Pinpoint the cell where the given text exists, returning its (X, Y) midpoint coordinate. 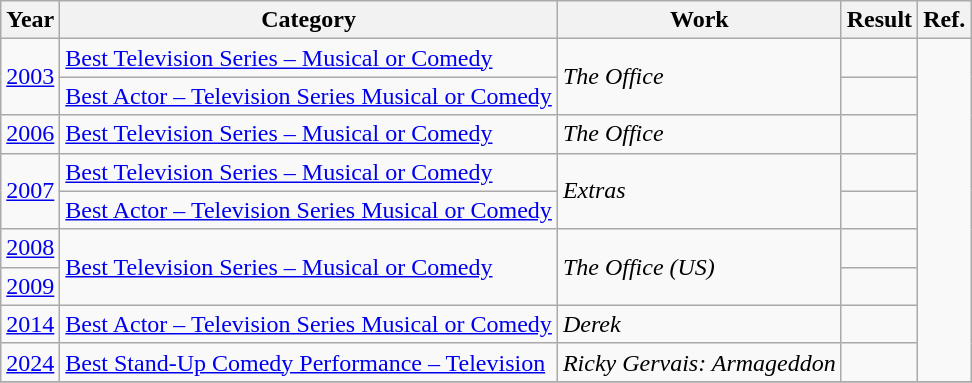
2014 (30, 324)
Result (879, 20)
Derek (699, 324)
2007 (30, 191)
Year (30, 20)
Best Stand-Up Comedy Performance – Television (309, 362)
Category (309, 20)
The Office (US) (699, 267)
2003 (30, 77)
2009 (30, 286)
2024 (30, 362)
2008 (30, 248)
Work (699, 20)
2006 (30, 134)
Extras (699, 191)
Ricky Gervais: Armageddon (699, 362)
Ref. (944, 20)
